From the cell containing the given text, extract its center point as [X, Y] coordinate. 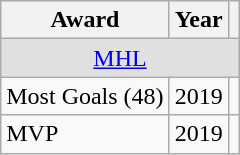
Year [198, 20]
Most Goals (48) [85, 96]
MVP [85, 134]
MHL [120, 58]
Award [85, 20]
